Return the (x, y) coordinate for the center point of the cell that contains the specified text.  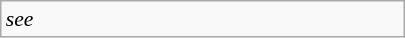
see (203, 19)
